Find where the given text appears and provide that cell's center as [X, Y] coordinate. 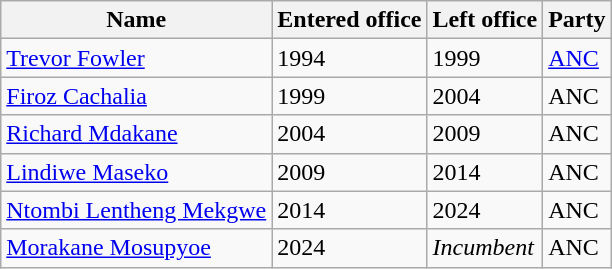
Firoz Cachalia [136, 96]
Entered office [350, 20]
Ntombi Lentheng Mekgwe [136, 210]
Lindiwe Maseko [136, 172]
1994 [350, 58]
Morakane Mosupyoe [136, 248]
Left office [485, 20]
Trevor Fowler [136, 58]
Name [136, 20]
Party [577, 20]
Richard Mdakane [136, 134]
Incumbent [485, 248]
